Output the [x, y] coordinate of the center of the cell containing the given text.  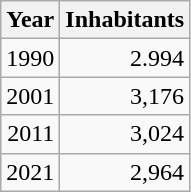
3,024 [125, 134]
2,964 [125, 172]
Year [30, 20]
2021 [30, 172]
1990 [30, 58]
2001 [30, 96]
Inhabitants [125, 20]
3,176 [125, 96]
2.994 [125, 58]
2011 [30, 134]
